Determine the (x, y) coordinate at the center of the cell enclosing the given text.  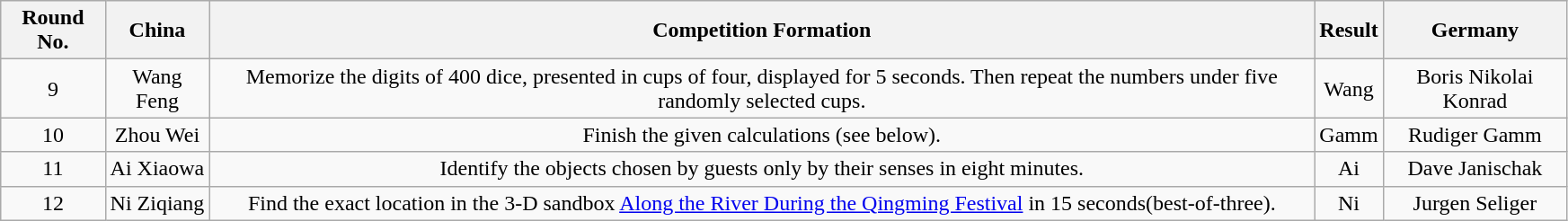
Identify the objects chosen by guests only by their senses in eight minutes. (762, 169)
Rudiger Gamm (1475, 135)
Wang Feng (157, 88)
China (157, 31)
Wang (1349, 88)
Result (1349, 31)
Find the exact location in the 3-D sandbox Along the River During the Qingming Festival in 15 seconds(best-of-three). (762, 203)
9 (53, 88)
Ai (1349, 169)
Competition Formation (762, 31)
11 (53, 169)
12 (53, 203)
Finish the given calculations (see below). (762, 135)
Boris Nikolai Konrad (1475, 88)
Jurgen Seliger (1475, 203)
Ni (1349, 203)
Ai Xiaowa (157, 169)
Dave Janischak (1475, 169)
Zhou Wei (157, 135)
Ni Ziqiang (157, 203)
Germany (1475, 31)
Round No. (53, 31)
10 (53, 135)
Memorize the digits of 400 dice, presented in cups of four, displayed for 5 seconds. Then repeat the numbers under five randomly selected cups. (762, 88)
Gamm (1349, 135)
